Capture the cell that displays the provided text and extract its [x, y] central coordinate. 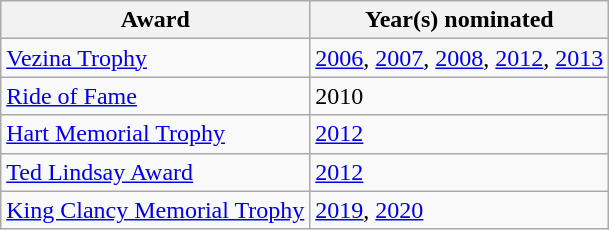
Year(s) nominated [460, 20]
Ride of Fame [156, 96]
Award [156, 20]
Hart Memorial Trophy [156, 134]
2010 [460, 96]
Vezina Trophy [156, 58]
Ted Lindsay Award [156, 172]
2019, 2020 [460, 210]
King Clancy Memorial Trophy [156, 210]
2006, 2007, 2008, 2012, 2013 [460, 58]
